Pinpoint the cell where the given text exists, returning its (X, Y) midpoint coordinate. 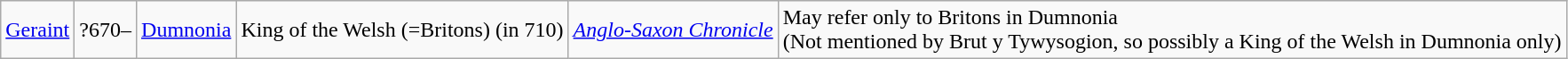
King of the Welsh (=Britons) (in 710) (402, 30)
?670– (106, 30)
Anglo-Saxon Chronicle (673, 30)
Dumnonia (186, 30)
Geraint (37, 30)
May refer only to Britons in Dumnonia(Not mentioned by Brut y Tywysogion, so possibly a King of the Welsh in Dumnonia only) (1172, 30)
